Detect which cell encompasses the target text, then output its (X, Y) center coordinate. 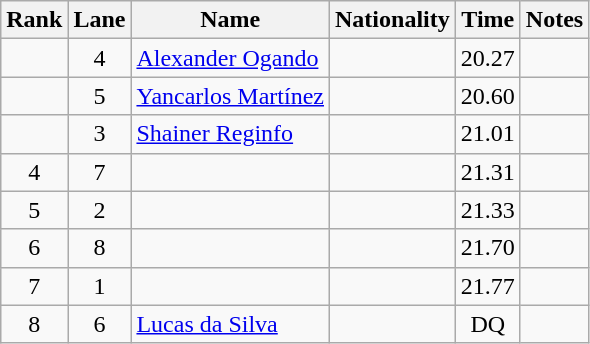
Lane (100, 20)
21.01 (488, 134)
Alexander Ogando (230, 58)
Nationality (393, 20)
Name (230, 20)
Yancarlos Martínez (230, 96)
20.27 (488, 58)
3 (100, 134)
Time (488, 20)
Notes (554, 20)
2 (100, 210)
21.31 (488, 172)
21.33 (488, 210)
DQ (488, 324)
Rank (34, 20)
1 (100, 286)
21.77 (488, 286)
21.70 (488, 248)
20.60 (488, 96)
Shainer Reginfo (230, 134)
Lucas da Silva (230, 324)
